Return [x, y] of the center of cell containing provided text 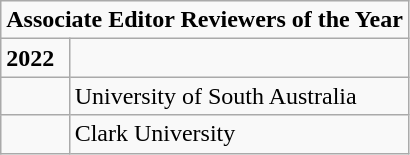
Associate Editor Reviewers of the Year [205, 20]
Clark University [238, 134]
2022 [35, 58]
University of South Australia [238, 96]
